Find where the given text appears and provide that cell's center as [x, y] coordinate. 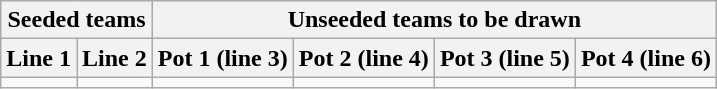
Line 2 [114, 58]
Line 1 [39, 58]
Unseeded teams to be drawn [434, 20]
Pot 2 (line 4) [364, 58]
Seeded teams [77, 20]
Pot 1 (line 3) [222, 58]
Pot 4 (line 6) [646, 58]
Pot 3 (line 5) [504, 58]
